Scan for the cell matching the given text and deliver its (x, y) coordinate at center. 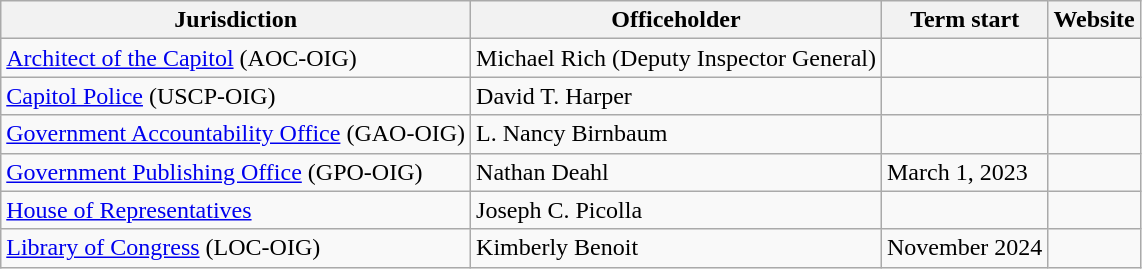
Nathan Deahl (676, 172)
Michael Rich (Deputy Inspector General) (676, 58)
House of Representatives (236, 210)
Website (1094, 20)
Officeholder (676, 20)
Kimberly Benoit (676, 248)
Government Publishing Office (GPO-OIG) (236, 172)
Government Accountability Office (GAO-OIG) (236, 134)
Architect of the Capitol (AOC-OIG) (236, 58)
November 2024 (964, 248)
Capitol Police (USCP-OIG) (236, 96)
Term start (964, 20)
Joseph C. Picolla (676, 210)
David T. Harper (676, 96)
Jurisdiction (236, 20)
Library of Congress (LOC-OIG) (236, 248)
March 1, 2023 (964, 172)
L. Nancy Birnbaum (676, 134)
